Output the [x, y] coordinate of the center of the cell containing the given text.  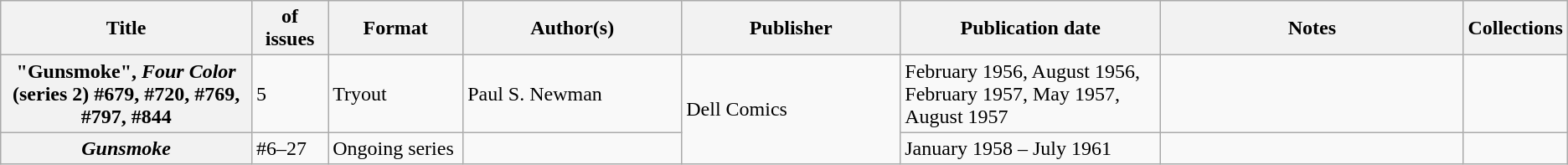
Dell Comics [791, 110]
Publication date [1030, 28]
Tryout [395, 94]
of issues [290, 28]
Title [126, 28]
5 [290, 94]
Format [395, 28]
Paul S. Newman [573, 94]
"Gunsmoke", Four Color (series 2) #679, #720, #769, #797, #844 [126, 94]
Collections [1515, 28]
Author(s) [573, 28]
January 1958 – July 1961 [1030, 148]
Notes [1312, 28]
Gunsmoke [126, 148]
#6–27 [290, 148]
Ongoing series [395, 148]
February 1956, August 1956, February 1957, May 1957, August 1957 [1030, 94]
Publisher [791, 28]
